Capture the cell that displays the provided text and extract its (x, y) central coordinate. 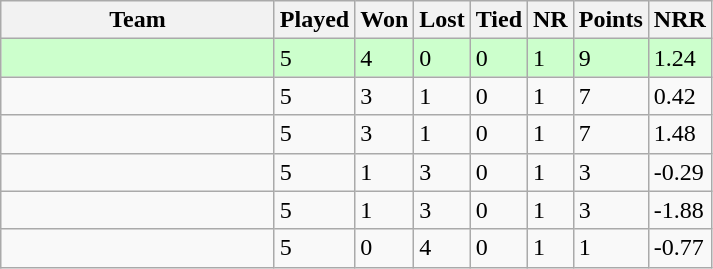
1.48 (680, 134)
-0.29 (680, 172)
Tied (498, 20)
1.24 (680, 58)
-1.88 (680, 210)
Team (138, 20)
-0.77 (680, 248)
0.42 (680, 96)
Won (384, 20)
NRR (680, 20)
Points (610, 20)
9 (610, 58)
NR (551, 20)
Played (314, 20)
Lost (442, 20)
